Find where the given text appears and provide that cell's center as [x, y] coordinate. 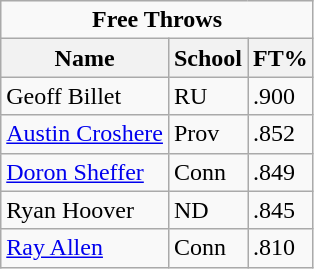
RU [208, 96]
School [208, 58]
Geoff Billet [85, 96]
ND [208, 210]
Prov [208, 134]
.849 [281, 172]
Name [85, 58]
Ray Allen [85, 248]
.845 [281, 210]
Ryan Hoover [85, 210]
Austin Croshere [85, 134]
.810 [281, 248]
FT% [281, 58]
.900 [281, 96]
Doron Sheffer [85, 172]
Free Throws [158, 20]
.852 [281, 134]
